Output the [x, y] coordinate of the center of the cell containing the given text.  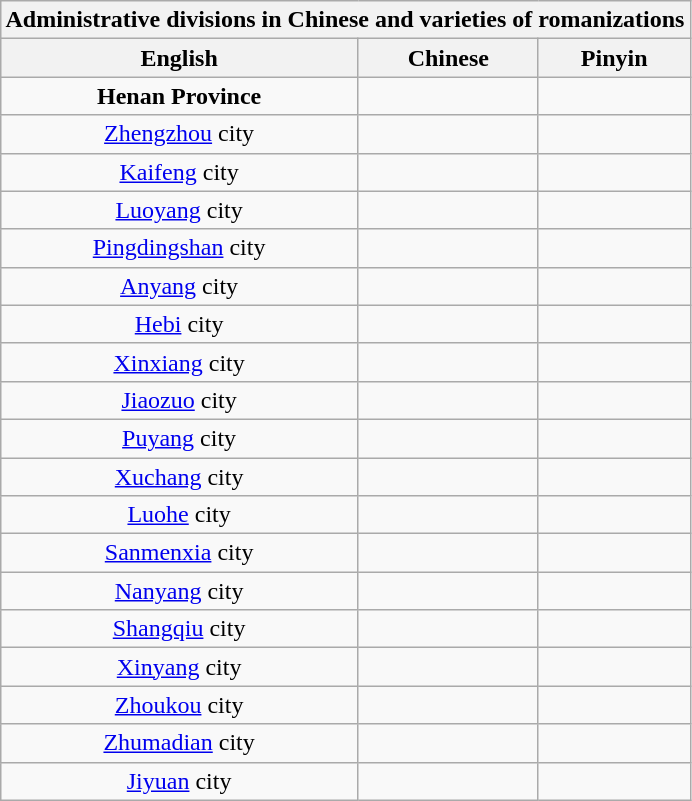
Zhoukou city [179, 705]
Xuchang city [179, 477]
Luoyang city [179, 210]
Chinese [448, 58]
Kaifeng city [179, 172]
Zhengzhou city [179, 134]
Shangqiu city [179, 629]
Pinyin [614, 58]
Xinyang city [179, 667]
Pingdingshan city [179, 248]
Administrative divisions in Chinese and varieties of romanizations [345, 20]
Zhumadian city [179, 743]
Henan Province [179, 96]
Sanmenxia city [179, 553]
Hebi city [179, 324]
Anyang city [179, 286]
Jiyuan city [179, 781]
Jiaozuo city [179, 400]
Nanyang city [179, 591]
English [179, 58]
Luohe city [179, 515]
Puyang city [179, 438]
Xinxiang city [179, 362]
